Return the (x, y) coordinate for the center point of the cell that contains the specified text.  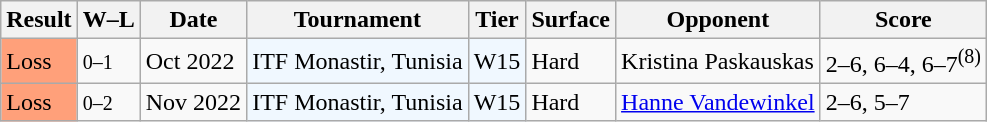
Opponent (718, 20)
Score (903, 20)
2–6, 5–7 (903, 102)
Hanne Vandewinkel (718, 102)
W–L (108, 20)
Result (39, 20)
Date (193, 20)
2–6, 6–4, 6–7(8) (903, 62)
0–1 (108, 62)
Kristina Paskauskas (718, 62)
Nov 2022 (193, 102)
Tier (497, 20)
Oct 2022 (193, 62)
Surface (571, 20)
0–2 (108, 102)
Tournament (358, 20)
